Identify which cell holds the provided text, then report its (X, Y) central coordinate. 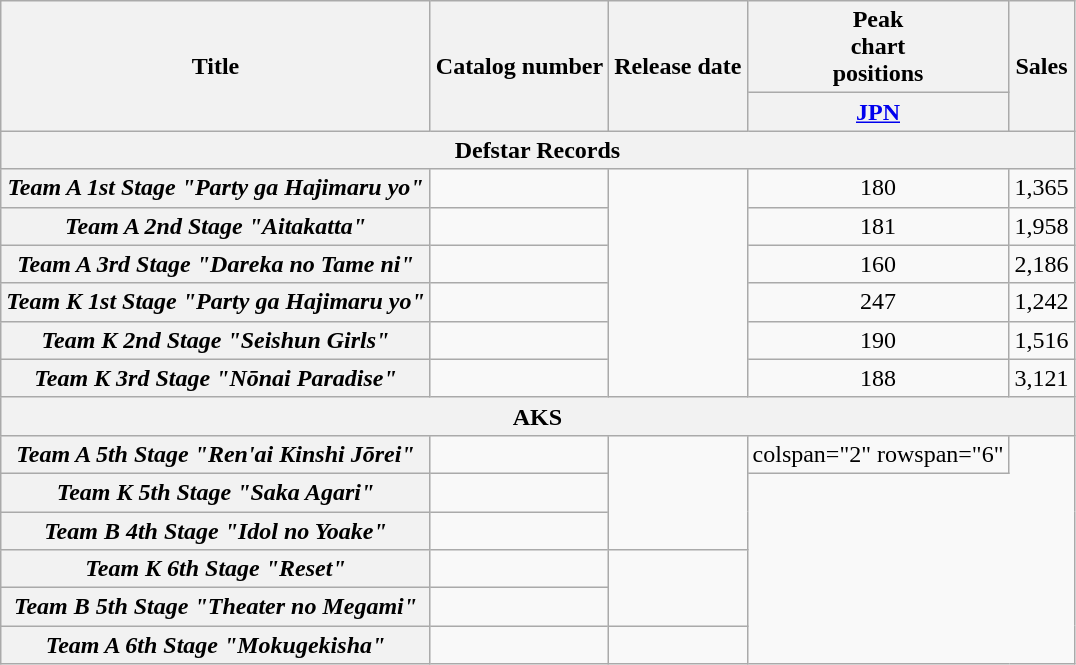
Team K 2nd Stage "Seishun Girls" (216, 340)
Team A 5th Stage "Ren'ai Kinshi Jōrei" (216, 454)
180 (878, 188)
1,365 (1042, 188)
Team A 2nd Stage "Aitakatta" (216, 226)
181 (878, 226)
Team K 5th Stage "Saka Agari" (216, 492)
3,121 (1042, 378)
2,186 (1042, 264)
Team B 4th Stage "Idol no Yoake" (216, 531)
Team A 6th Stage "Mokugekisha" (216, 645)
Team K 3rd Stage "Nōnai Paradise" (216, 378)
Sales (1042, 66)
Title (216, 66)
1,242 (1042, 302)
JPN (878, 112)
Team K 6th Stage "Reset" (216, 569)
247 (878, 302)
1,958 (1042, 226)
AKS (538, 416)
Team A 1st Stage "Party ga Hajimaru yo" (216, 188)
colspan="2" rowspan="6" (878, 454)
Team B 5th Stage "Theater no Megami" (216, 607)
Release date (678, 66)
Peakchartpositions (878, 47)
188 (878, 378)
160 (878, 264)
Defstar Records (538, 150)
Catalog number (519, 66)
1,516 (1042, 340)
Team K 1st Stage "Party ga Hajimaru yo" (216, 302)
190 (878, 340)
Team A 3rd Stage "Dareka no Tame ni" (216, 264)
